Capture the cell that displays the provided text and extract its [x, y] central coordinate. 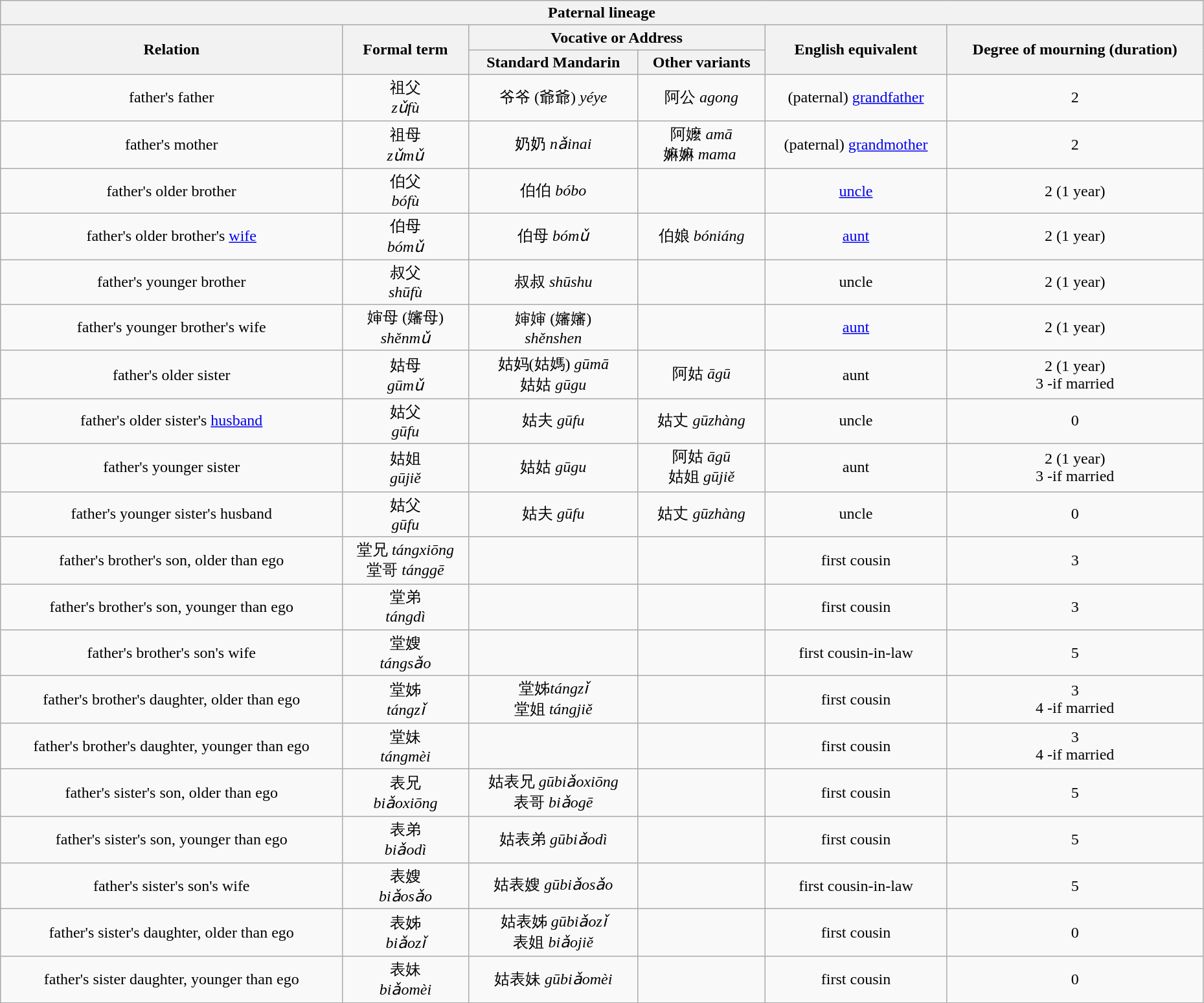
姑母gūmǔ [405, 374]
Other variants [701, 62]
伯娘 bóniáng [701, 237]
English equivalent [856, 50]
Vocative or Address [617, 38]
father's brother's son, older than ego [172, 561]
伯母bómǔ [405, 237]
姑姐 gūjiě [405, 468]
(paternal) grandmother [856, 144]
father's younger sister's husband [172, 514]
奶奶 nǎinai [553, 144]
姑妈(姑媽) gūmā姑姑 gūgu [553, 374]
(paternal) grandfather [856, 97]
father's sister's daughter, older than ego [172, 932]
堂嫂tángsǎo [405, 653]
堂弟tángdì [405, 607]
姑表弟 gūbiǎodì [553, 839]
Relation [172, 50]
father's brother's son, younger than ego [172, 607]
表妹biǎomèi [405, 979]
伯父bófù [405, 191]
表兄biǎoxiōng [405, 793]
姑表妹 gūbiǎomèi [553, 979]
姑表姊 gūbiǎozǐ表姐 biǎojiě [553, 932]
阿姑 āgū [701, 374]
father's sister's son, younger than ego [172, 839]
father's sister's son, older than ego [172, 793]
叔父shūfù [405, 282]
Standard Mandarin [553, 62]
姑表兄 gūbiǎoxiōng表哥 biǎogē [553, 793]
father's younger brother's wife [172, 328]
堂姊tángzǐ [405, 699]
father's younger sister [172, 468]
祖父zǔfù [405, 97]
Degree of mourning (duration) [1075, 50]
阿嬤 amā嫲嫲 mama [701, 144]
father's father [172, 97]
father's older sister's husband [172, 421]
father's brother's son's wife [172, 653]
father's older brother [172, 191]
Formal term [405, 50]
表弟biǎodì [405, 839]
祖母zǔmǔ [405, 144]
father's brother's daughter, older than ego [172, 699]
堂妹tángmèi [405, 746]
Paternal lineage [602, 13]
father's younger brother [172, 282]
阿姑 āgū 姑姐 gūjiě [701, 468]
father's sister's son's wife [172, 886]
爷爷 (爺爺) yéye [553, 97]
叔叔 shūshu [553, 282]
伯母 bómǔ [553, 237]
表姊biǎozǐ [405, 932]
father's mother [172, 144]
堂姊tángzǐ 堂姐 tángjiě [553, 699]
婶婶 (嬸嬸)shěnshen [553, 328]
阿公 agong [701, 97]
伯伯 bóbo [553, 191]
father's older brother's wife [172, 237]
婶母 (嬸母)shěnmǔ [405, 328]
姑表嫂 gūbiǎosǎo [553, 886]
father's brother's daughter, younger than ego [172, 746]
姑姑 gūgu [553, 468]
father's sister daughter, younger than ego [172, 979]
堂兄 tángxiōng堂哥 tánggē [405, 561]
father's older sister [172, 374]
表嫂 biǎosǎo [405, 886]
